Scan for the cell matching the given text and deliver its [x, y] coordinate at center. 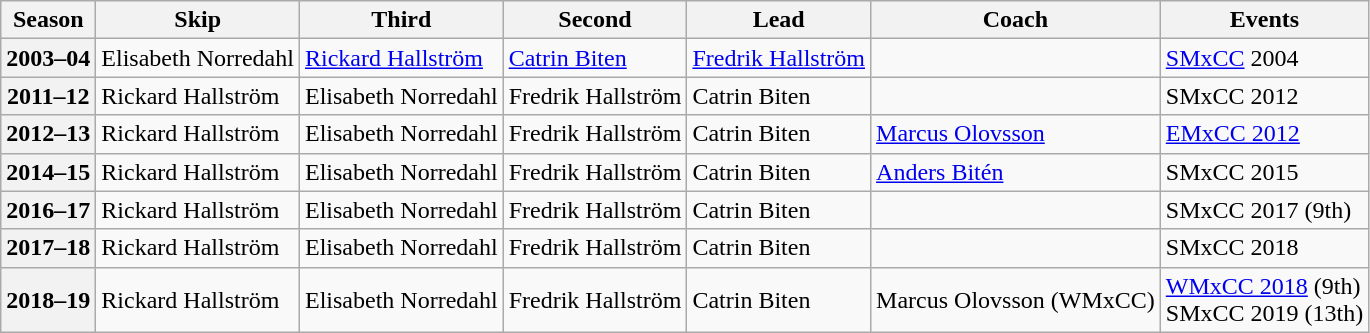
2018–19 [48, 300]
2016–17 [48, 210]
SMxCC 2004 [1264, 58]
2011–12 [48, 96]
Marcus Olovsson [1016, 134]
Marcus Olovsson (WMxCC) [1016, 300]
2017–18 [48, 248]
WMxCC 2018 (9th)SMxCC 2019 (13th) [1264, 300]
Anders Bitén [1016, 172]
EMxCC 2012 [1264, 134]
Coach [1016, 20]
Events [1264, 20]
SMxCC 2018 [1264, 248]
Second [595, 20]
Lead [779, 20]
Skip [198, 20]
2012–13 [48, 134]
SMxCC 2017 (9th) [1264, 210]
Season [48, 20]
2014–15 [48, 172]
SMxCC 2015 [1264, 172]
2003–04 [48, 58]
Third [401, 20]
SMxCC 2012 [1264, 96]
